Return the [x, y] coordinate for the center point of the cell that contains the specified text.  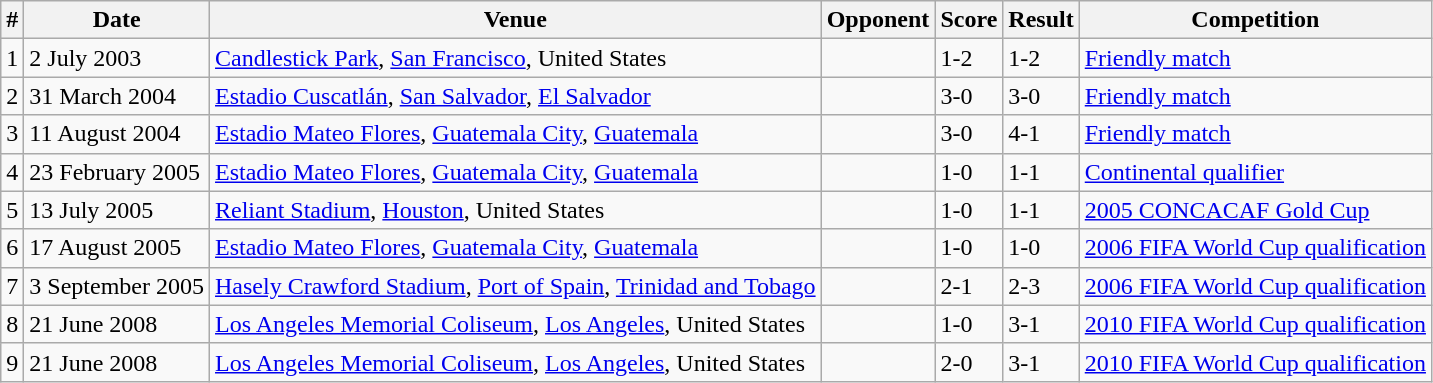
6 [12, 248]
1 [12, 58]
2005 CONCACAF Gold Cup [1255, 210]
13 July 2005 [117, 210]
7 [12, 286]
Estadio Cuscatlán, San Salvador, El Salvador [516, 96]
2-0 [969, 362]
2-1 [969, 286]
31 March 2004 [117, 96]
8 [12, 324]
3 [12, 134]
3 September 2005 [117, 286]
Competition [1255, 20]
Result [1041, 20]
2 [12, 96]
Reliant Stadium, Houston, United States [516, 210]
2-3 [1041, 286]
Venue [516, 20]
4 [12, 172]
Candlestick Park, San Francisco, United States [516, 58]
11 August 2004 [117, 134]
9 [12, 362]
# [12, 20]
Hasely Crawford Stadium, Port of Spain, Trinidad and Tobago [516, 286]
23 February 2005 [117, 172]
Score [969, 20]
17 August 2005 [117, 248]
2 July 2003 [117, 58]
Continental qualifier [1255, 172]
Opponent [878, 20]
5 [12, 210]
4-1 [1041, 134]
Date [117, 20]
